Output the [X, Y] coordinate of the center of the cell containing the given text.  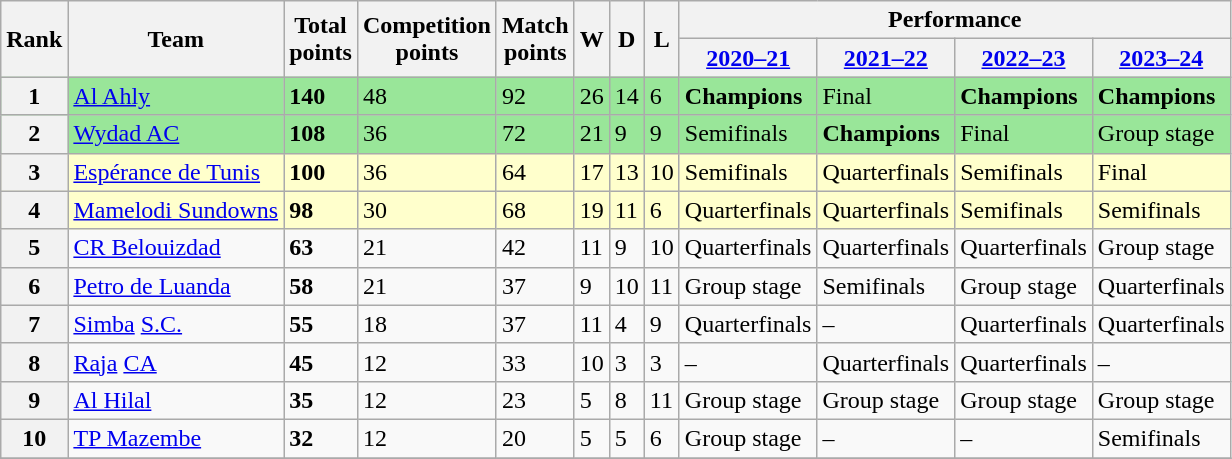
108 [321, 134]
98 [321, 210]
Al Hilal [176, 400]
Rank [34, 39]
2020–21 [748, 58]
TP Mazembe [176, 438]
68 [535, 210]
Mamelodi Sundowns [176, 210]
Team [176, 39]
1 [34, 96]
45 [321, 362]
Competitionpoints [426, 39]
17 [592, 172]
Raja CA [176, 362]
100 [321, 172]
48 [426, 96]
92 [535, 96]
140 [321, 96]
33 [535, 362]
26 [592, 96]
14 [626, 96]
64 [535, 172]
63 [321, 248]
35 [321, 400]
D [626, 39]
Totalpoints [321, 39]
30 [426, 210]
Al Ahly [176, 96]
19 [592, 210]
18 [426, 324]
72 [535, 134]
Matchpoints [535, 39]
13 [626, 172]
2023–24 [1161, 58]
2022–23 [1024, 58]
CR Belouizdad [176, 248]
L [662, 39]
Petro de Luanda [176, 286]
Simba S.C. [176, 324]
2 [34, 134]
58 [321, 286]
2021–22 [886, 58]
7 [34, 324]
23 [535, 400]
Wydad AC [176, 134]
Performance [954, 20]
42 [535, 248]
32 [321, 438]
W [592, 39]
20 [535, 438]
Espérance de Tunis [176, 172]
55 [321, 324]
